Return (x, y) of the center of cell containing provided text 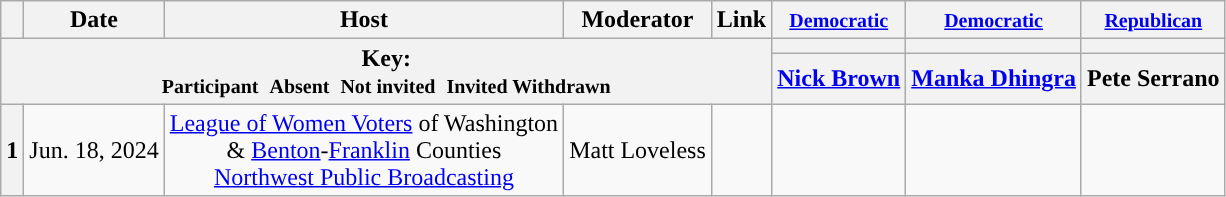
Republican (1153, 20)
League of Women Voters of Washington& Benton-Franklin CountiesNorthwest Public Broadcasting (364, 150)
Jun. 18, 2024 (94, 150)
Key: Participant Absent Not invited Invited Withdrawn (386, 72)
Manka Dhingra (994, 78)
Host (364, 20)
Nick Brown (839, 78)
Link (741, 20)
Date (94, 20)
1 (12, 150)
Moderator (638, 20)
Pete Serrano (1153, 78)
Matt Loveless (638, 150)
